For the text-containing cell, return its midpoint in (X, Y) coordinate format. 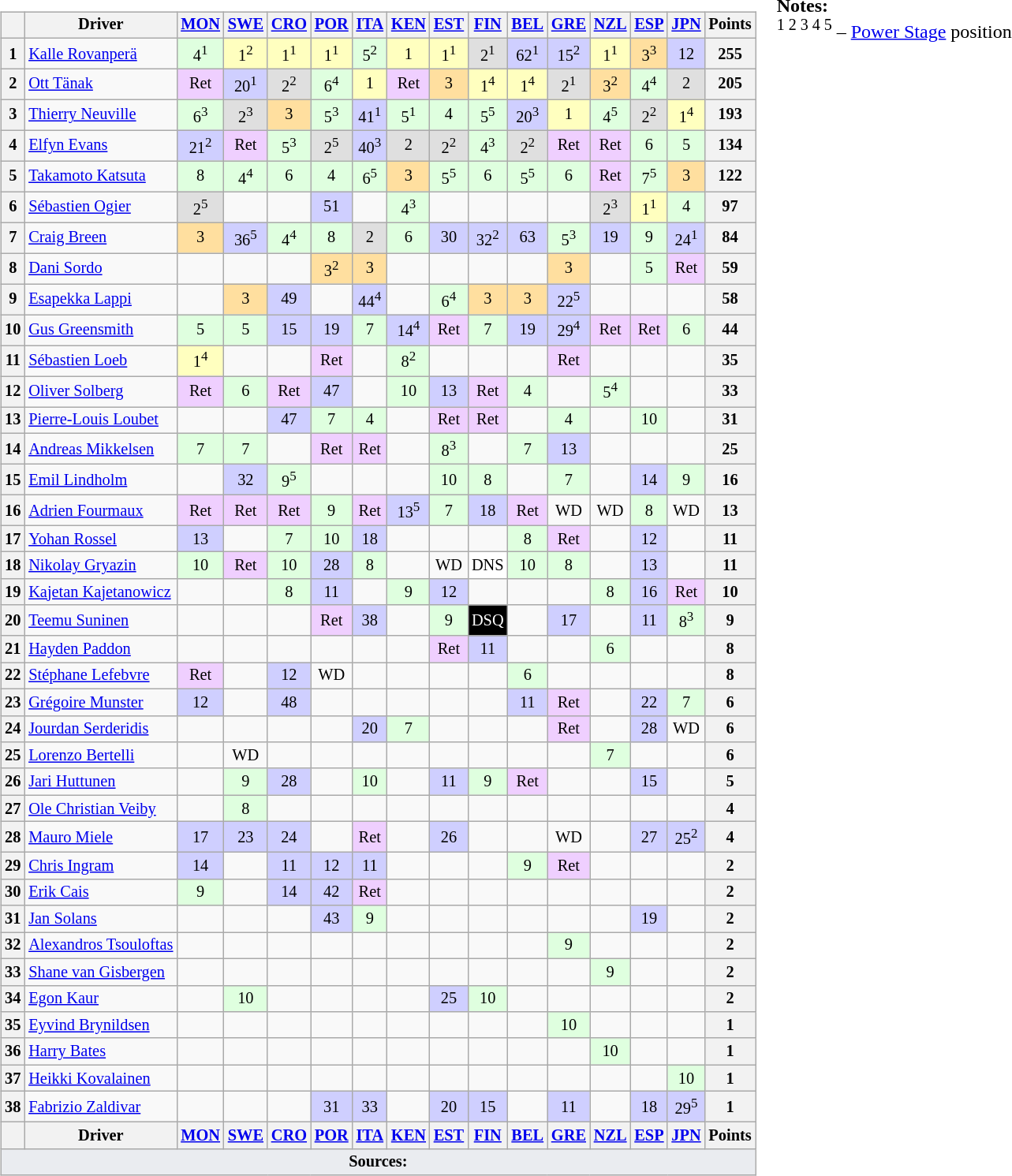
Heikki Kovalainen (101, 1078)
Egon Kaur (101, 999)
152 (569, 54)
Harry Bates (101, 1051)
Sébastien Ogier (101, 207)
DNS (487, 566)
Stéphane Lefebvre (101, 676)
Jan Solans (101, 919)
Jourdan Serderidis (101, 729)
36 (13, 1051)
255 (730, 54)
Elfyn Evans (101, 145)
Sébastien Loeb (101, 361)
95 (289, 480)
Sources: (378, 1162)
Erik Cais (101, 892)
48 (289, 702)
59 (730, 268)
Takamoto Katsuta (101, 177)
203 (528, 115)
444 (370, 300)
75 (648, 177)
205 (730, 84)
Andreas Mikkelsen (101, 448)
54 (611, 391)
42 (331, 892)
322 (487, 238)
37 (13, 1078)
Jari Huttunen (101, 782)
Mauro Miele (101, 838)
Grégoire Munster (101, 702)
294 (569, 330)
Teemu Suninen (101, 620)
212 (200, 145)
201 (246, 84)
97 (730, 207)
Craig Breen (101, 238)
52 (370, 54)
Adrien Fourmaux (101, 510)
Gus Greensmith (101, 330)
DSQ (487, 620)
135 (409, 510)
29 (13, 866)
Emil Lindholm (101, 480)
225 (569, 300)
Ole Christian Veiby (101, 808)
Lorenzo Bertelli (101, 756)
252 (686, 838)
193 (730, 115)
49 (289, 300)
Alexandros Tsouloftas (101, 946)
Pierre-Louis Loubet (101, 420)
34 (13, 999)
41 (200, 54)
Nikolay Gryazin (101, 566)
58 (730, 300)
Chris Ingram (101, 866)
Oliver Solberg (101, 391)
365 (246, 238)
84 (730, 238)
403 (370, 145)
Fabrizio Zaldivar (101, 1107)
122 (730, 177)
45 (611, 115)
Hayden Paddon (101, 649)
134 (730, 145)
411 (370, 115)
65 (370, 177)
Esapekka Lappi (101, 300)
621 (528, 54)
Kajetan Kajetanowicz (101, 592)
Thierry Neuville (101, 115)
Eyvind Brynildsen (101, 1025)
Dani Sordo (101, 268)
295 (686, 1107)
Shane van Gisbergen (101, 972)
Kalle Rovanperä (101, 54)
241 (686, 238)
Ott Tänak (101, 84)
Yohan Rossel (101, 539)
82 (409, 361)
144 (409, 330)
